Identify which cell holds the provided text, then report its (X, Y) central coordinate. 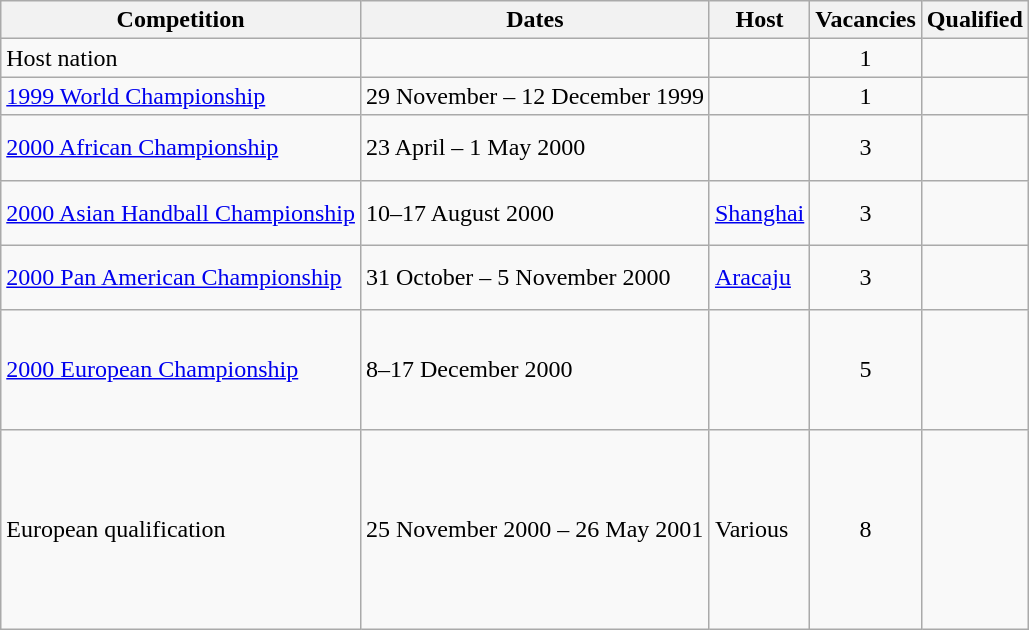
Host nation (181, 58)
8–17 December 2000 (534, 370)
Shanghai (759, 212)
2000 Pan American Championship (181, 278)
8 (866, 529)
2000 European Championship (181, 370)
European qualification (181, 529)
Various (759, 529)
31 October – 5 November 2000 (534, 278)
1999 World Championship (181, 96)
Vacancies (866, 20)
Competition (181, 20)
Host (759, 20)
2000 Asian Handball Championship (181, 212)
Qualified (974, 20)
29 November – 12 December 1999 (534, 96)
23 April – 1 May 2000 (534, 148)
2000 African Championship (181, 148)
Aracaju (759, 278)
25 November 2000 – 26 May 2001 (534, 529)
Dates (534, 20)
10–17 August 2000 (534, 212)
5 (866, 370)
